Extract the (x, y) coordinate from the center of the cell holding the provided text.  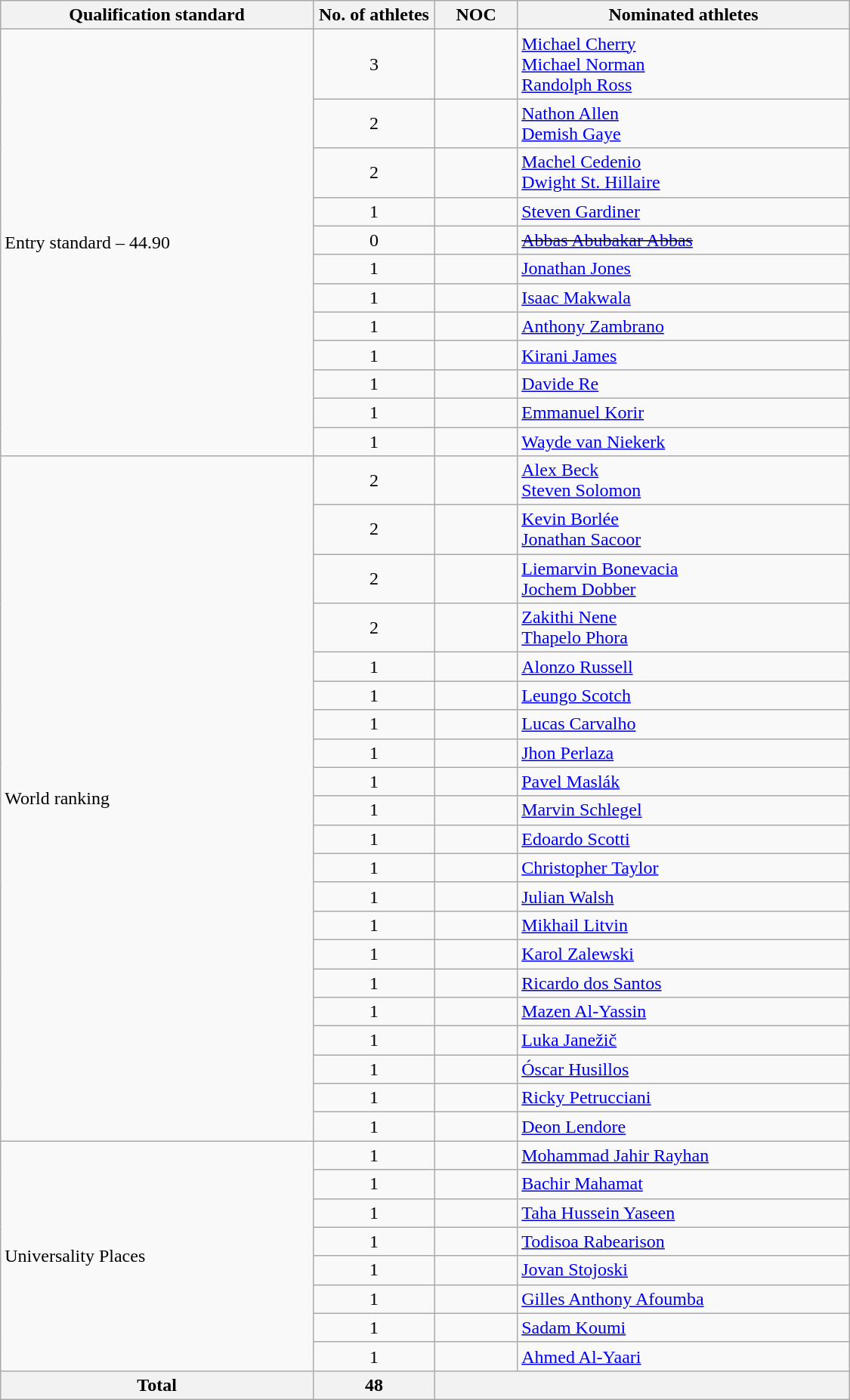
Ricardo dos Santos (684, 982)
Davide Re (684, 384)
Qualification standard (157, 15)
Ahmed Al-Yaari (684, 1356)
Julian Walsh (684, 896)
Emmanuel Korir (684, 412)
Machel CedenioDwight St. Hillaire (684, 172)
Kirani James (684, 355)
Mohammad Jahir Rayhan (684, 1155)
Ricky Petrucciani (684, 1098)
Zakithi NeneThapelo Phora (684, 628)
Michael CherryMichael NormanRandolph Ross (684, 64)
Bachir Mahamat (684, 1184)
Leungo Scotch (684, 695)
Sadam Koumi (684, 1328)
Todisoa Rabearison (684, 1241)
Mazen Al-Yassin (684, 1012)
Liemarvin BonevaciaJochem Dobber (684, 578)
Isaac Makwala (684, 298)
Mikhail Litvin (684, 925)
Karol Zalewski (684, 954)
Entry standard – 44.90 (157, 243)
0 (373, 240)
Pavel Maslák (684, 782)
Steven Gardiner (684, 211)
NOC (476, 15)
Luka Janežič (684, 1041)
Jovan Stojoski (684, 1270)
Wayde van Niekerk (684, 442)
Jhon Perlaza (684, 753)
48 (373, 1385)
World ranking (157, 799)
Gilles Anthony Afoumba (684, 1299)
Abbas Abubakar Abbas (684, 240)
3 (373, 64)
Edoardo Scotti (684, 839)
Universality Places (157, 1256)
Alex BeckSteven Solomon (684, 480)
Anthony Zambrano (684, 326)
No. of athletes (373, 15)
Lucas Carvalho (684, 724)
Jonathan Jones (684, 269)
Nathon AllenDemish Gaye (684, 124)
Kevin BorléeJonathan Sacoor (684, 530)
Nominated athletes (684, 15)
Taha Hussein Yaseen (684, 1213)
Óscar Husillos (684, 1069)
Alonzo Russell (684, 667)
Marvin Schlegel (684, 810)
Christopher Taylor (684, 868)
Deon Lendore (684, 1127)
Total (157, 1385)
